Capture the cell that displays the provided text and extract its [x, y] central coordinate. 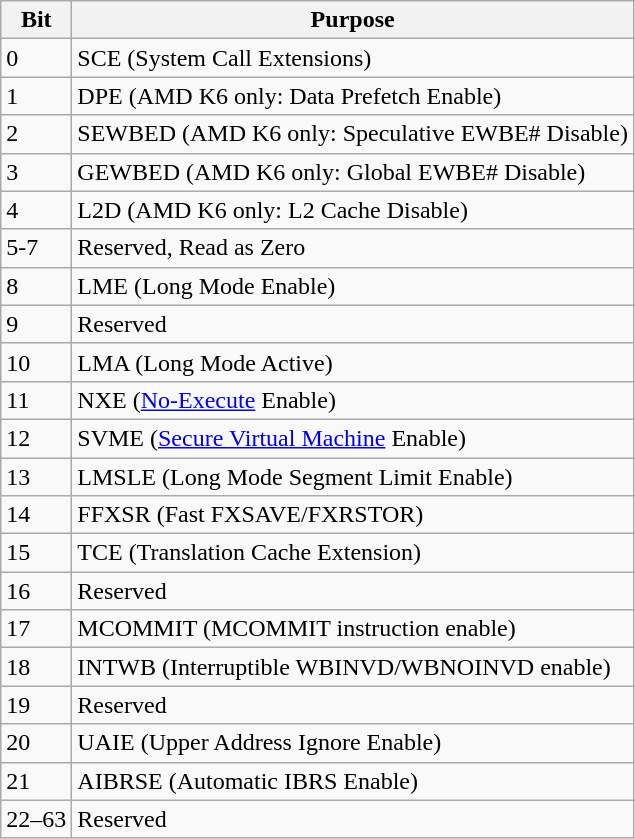
15 [36, 553]
0 [36, 58]
18 [36, 667]
14 [36, 515]
4 [36, 210]
8 [36, 286]
INTWB (Interruptible WBINVD/WBNOINVD enable) [353, 667]
SEWBED (AMD K6 only: Speculative EWBE# Disable) [353, 134]
FFXSR (Fast FXSAVE/FXRSTOR) [353, 515]
5-7 [36, 248]
19 [36, 705]
9 [36, 324]
12 [36, 438]
3 [36, 172]
10 [36, 362]
17 [36, 629]
SCE (System Call Extensions) [353, 58]
Bit [36, 20]
LMSLE (Long Mode Segment Limit Enable) [353, 477]
UAIE (Upper Address Ignore Enable) [353, 743]
Reserved, Read as Zero [353, 248]
16 [36, 591]
MCOMMIT (MCOMMIT instruction enable) [353, 629]
LMA (Long Mode Active) [353, 362]
11 [36, 400]
LME (Long Mode Enable) [353, 286]
DPE (AMD K6 only: Data Prefetch Enable) [353, 96]
2 [36, 134]
13 [36, 477]
NXE (No-Execute Enable) [353, 400]
AIBRSE (Automatic IBRS Enable) [353, 781]
20 [36, 743]
L2D (AMD K6 only: L2 Cache Disable) [353, 210]
21 [36, 781]
Purpose [353, 20]
SVME (Secure Virtual Machine Enable) [353, 438]
1 [36, 96]
22–63 [36, 819]
TCE (Translation Cache Extension) [353, 553]
GEWBED (AMD K6 only: Global EWBE# Disable) [353, 172]
